Output the [x, y] coordinate of the center of the cell containing the given text.  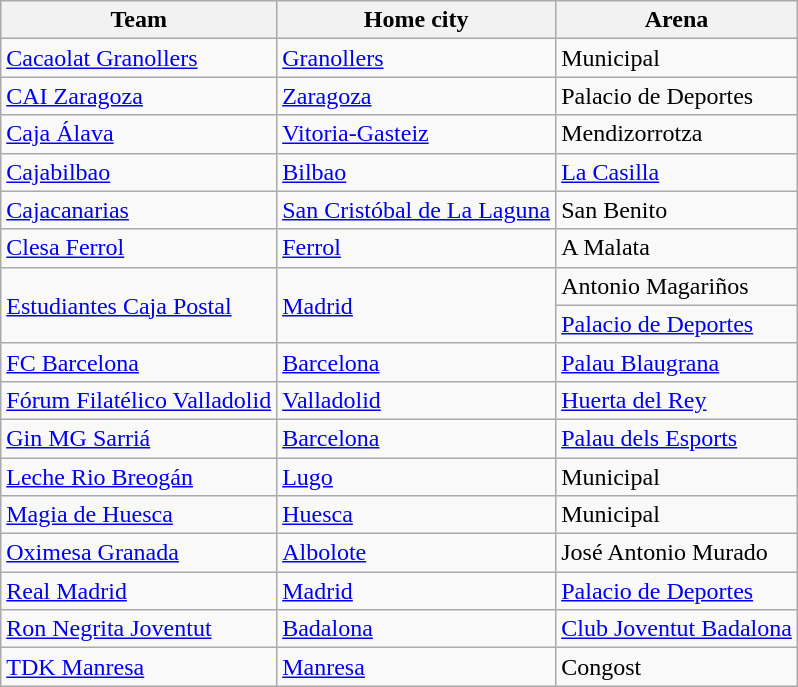
Congost [677, 667]
Huesca [416, 515]
Vitoria-Gasteiz [416, 134]
Magia de Huesca [139, 515]
A Malata [677, 248]
Zaragoza [416, 96]
Cajacanarias [139, 210]
Caja Álava [139, 134]
Manresa [416, 667]
FC Barcelona [139, 362]
Palau dels Esports [677, 438]
Real Madrid [139, 591]
José Antonio Murado [677, 553]
Home city [416, 20]
Cajabilbao [139, 172]
Team [139, 20]
Arena [677, 20]
Albolote [416, 553]
Huerta del Rey [677, 400]
Palau Blaugrana [677, 362]
Mendizorrotza [677, 134]
Estudiantes Caja Postal [139, 305]
La Casilla [677, 172]
Badalona [416, 629]
San Benito [677, 210]
Antonio Magariños [677, 286]
Lugo [416, 477]
Clesa Ferrol [139, 248]
Granollers [416, 58]
Leche Rio Breogán [139, 477]
Ron Negrita Joventut [139, 629]
Ferrol [416, 248]
Valladolid [416, 400]
CAI Zaragoza [139, 96]
Gin MG Sarriá [139, 438]
Cacaolat Granollers [139, 58]
Oximesa Granada [139, 553]
Bilbao [416, 172]
TDK Manresa [139, 667]
Club Joventut Badalona [677, 629]
San Cristóbal de La Laguna [416, 210]
Fórum Filatélico Valladolid [139, 400]
